For the text-containing cell, return its midpoint in (X, Y) coordinate format. 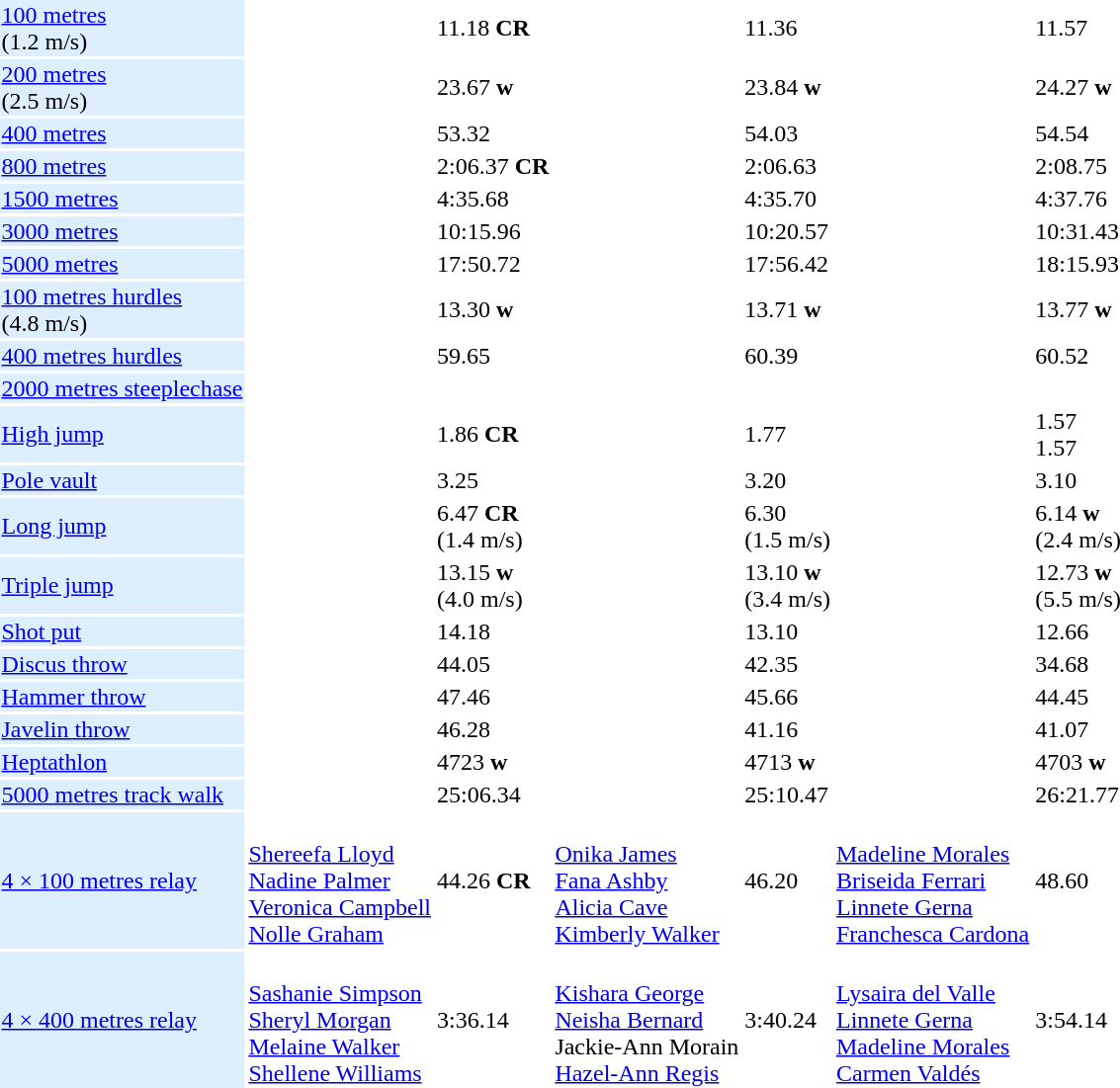
53.32 (493, 133)
4723 w (493, 762)
Shot put (123, 631)
3000 metres (123, 231)
6.47 CR (1.4 m/s) (493, 526)
11.36 (788, 28)
3:36.14 (493, 1020)
High jump (123, 435)
46.20 (788, 880)
Javelin throw (123, 729)
Discus throw (123, 664)
4:35.68 (493, 199)
4713 w (788, 762)
400 metres (123, 133)
13.71 w (788, 310)
25:06.34 (493, 795)
23.84 w (788, 87)
45.66 (788, 697)
Madeline Morales Briseida Ferrari Linnete Gerna Franchesca Cardona (932, 880)
1.77 (788, 435)
Sashanie Simpson Sheryl Morgan Melaine Walker Shellene Williams (340, 1020)
47.46 (493, 697)
44.26 CR (493, 880)
5000 metres (123, 264)
2:06.63 (788, 166)
3.20 (788, 480)
Pole vault (123, 480)
2000 metres steeplechase (123, 388)
46.28 (493, 729)
800 metres (123, 166)
1500 metres (123, 199)
3:40.24 (788, 1020)
4 × 400 metres relay (123, 1020)
4:35.70 (788, 199)
100 metres hurdles (4.8 m/s) (123, 310)
44.05 (493, 664)
14.18 (493, 631)
2:06.37 CR (493, 166)
1.86 CR (493, 435)
54.03 (788, 133)
200 metres (2.5 m/s) (123, 87)
41.16 (788, 729)
17:50.72 (493, 264)
3.25 (493, 480)
Lysaira del Valle Linnete Gerna Madeline Morales Carmen Valdés (932, 1020)
Heptathlon (123, 762)
17:56.42 (788, 264)
Shereefa Lloyd Nadine Palmer Veronica Campbell Nolle Graham (340, 880)
23.67 w (493, 87)
Long jump (123, 526)
25:10.47 (788, 795)
Hammer throw (123, 697)
13.15 w (4.0 m/s) (493, 585)
4 × 100 metres relay (123, 880)
10:15.96 (493, 231)
5000 metres track walk (123, 795)
6.30 (1.5 m/s) (788, 526)
Triple jump (123, 585)
11.18 CR (493, 28)
100 metres (1.2 m/s) (123, 28)
13.10 (788, 631)
42.35 (788, 664)
Onika James Fana Ashby Alicia Cave Kimberly Walker (646, 880)
60.39 (788, 356)
400 metres hurdles (123, 356)
59.65 (493, 356)
13.30 w (493, 310)
Kishara George Neisha Bernard Jackie-Ann Morain Hazel-Ann Regis (646, 1020)
10:20.57 (788, 231)
13.10 w (3.4 m/s) (788, 585)
